Scan for the cell matching the given text and deliver its (X, Y) coordinate at center. 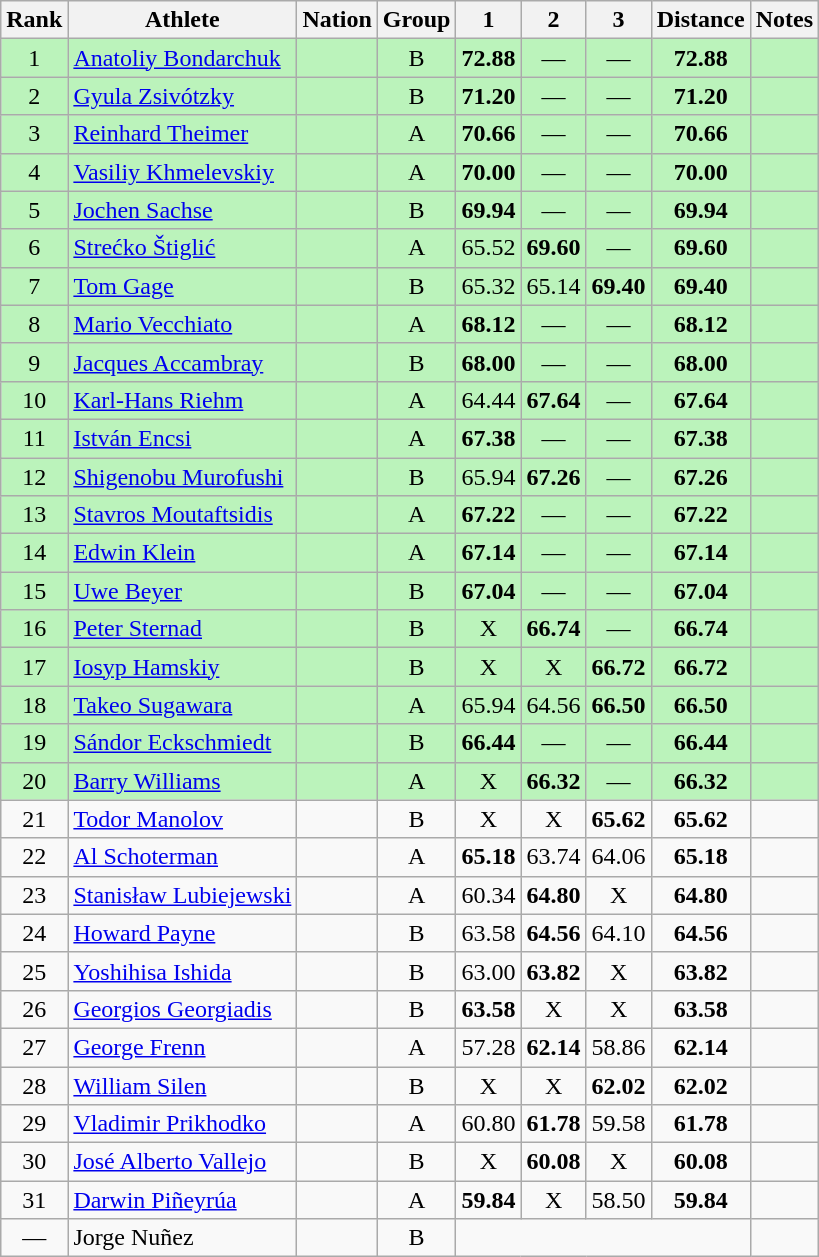
15 (34, 591)
Rank (34, 20)
Distance (700, 20)
63.00 (488, 971)
Al Schoterman (182, 857)
7 (34, 286)
Peter Sternad (182, 629)
Jochen Sachse (182, 210)
Yoshihisa Ishida (182, 971)
16 (34, 629)
4 (34, 172)
Reinhard Theimer (182, 134)
17 (34, 667)
21 (34, 819)
31 (34, 1200)
65.32 (488, 286)
Stavros Moutaftsidis (182, 515)
Strećko Štiglić (182, 248)
Todor Manolov (182, 819)
Uwe Beyer (182, 591)
Barry Williams (182, 781)
Stanisław Lubiejewski (182, 895)
Tom Gage (182, 286)
8 (34, 324)
5 (34, 210)
Karl-Hans Riehm (182, 400)
Edwin Klein (182, 553)
11 (34, 438)
Darwin Piñeyrúa (182, 1200)
58.50 (618, 1200)
29 (34, 1124)
Vladimir Prikhodko (182, 1124)
26 (34, 1009)
Sándor Eckschmiedt (182, 743)
István Encsi (182, 438)
13 (34, 515)
12 (34, 477)
6 (34, 248)
65.52 (488, 248)
Gyula Zsivótzky (182, 96)
23 (34, 895)
Takeo Sugawara (182, 705)
60.34 (488, 895)
57.28 (488, 1047)
27 (34, 1047)
18 (34, 705)
22 (34, 857)
59.58 (618, 1124)
14 (34, 553)
Howard Payne (182, 933)
10 (34, 400)
Athlete (182, 20)
24 (34, 933)
30 (34, 1162)
Jacques Accambray (182, 362)
Shigenobu Murofushi (182, 477)
Notes (784, 20)
Vasiliy Khmelevskiy (182, 172)
José Alberto Vallejo (182, 1162)
58.86 (618, 1047)
Iosyp Hamskiy (182, 667)
Georgios Georgiadis (182, 1009)
Anatoliy Bondarchuk (182, 58)
William Silen (182, 1085)
65.14 (554, 286)
Jorge Nuñez (182, 1238)
64.44 (488, 400)
Mario Vecchiato (182, 324)
9 (34, 362)
25 (34, 971)
64.06 (618, 857)
20 (34, 781)
63.74 (554, 857)
Nation (337, 20)
64.10 (618, 933)
19 (34, 743)
28 (34, 1085)
60.80 (488, 1124)
George Frenn (182, 1047)
Group (416, 20)
